Pinpoint the cell where the given text exists, returning its (X, Y) midpoint coordinate. 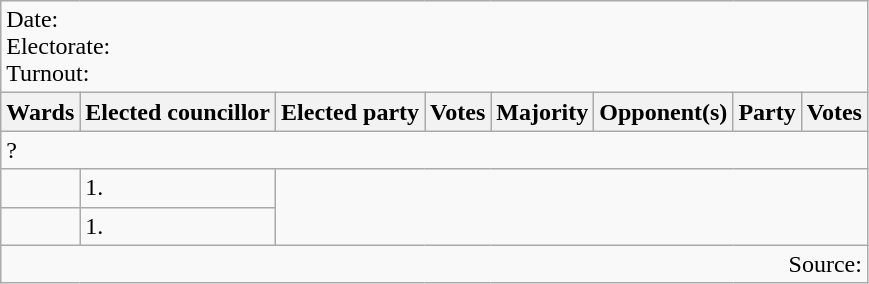
Opponent(s) (664, 112)
Majority (542, 112)
Wards (40, 112)
? (434, 150)
Source: (434, 264)
Party (767, 112)
Elected party (350, 112)
Date: Electorate: Turnout: (434, 47)
Elected councillor (178, 112)
